For the text-containing cell, return its midpoint in [x, y] coordinate format. 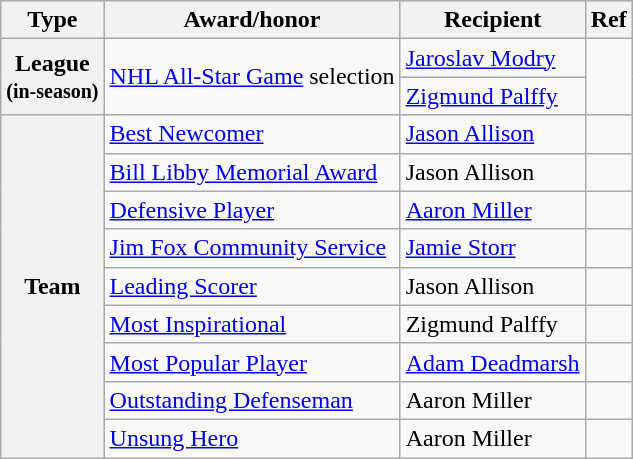
Jaroslav Modry [492, 58]
Best Newcomer [252, 134]
Most Popular Player [252, 362]
Most Inspirational [252, 324]
NHL All-Star Game selection [252, 77]
Defensive Player [252, 210]
Leading Scorer [252, 286]
Ref [608, 20]
Adam Deadmarsh [492, 362]
Bill Libby Memorial Award [252, 172]
Jim Fox Community Service [252, 248]
Type [52, 20]
Unsung Hero [252, 438]
Recipient [492, 20]
Award/honor [252, 20]
League(in-season) [52, 77]
Jamie Storr [492, 248]
Outstanding Defenseman [252, 400]
Team [52, 286]
